Extract the [X, Y] coordinate from the center of the cell holding the provided text.  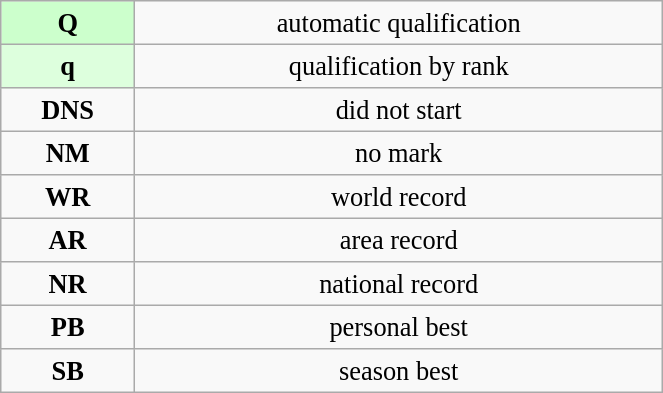
qualification by rank [399, 66]
WR [68, 197]
PB [68, 327]
NM [68, 153]
world record [399, 197]
personal best [399, 327]
area record [399, 240]
national record [399, 284]
DNS [68, 109]
did not start [399, 109]
Q [68, 22]
q [68, 66]
automatic qualification [399, 22]
season best [399, 371]
SB [68, 371]
NR [68, 284]
AR [68, 240]
no mark [399, 153]
